Identify which cell holds the provided text, then report its [X, Y] central coordinate. 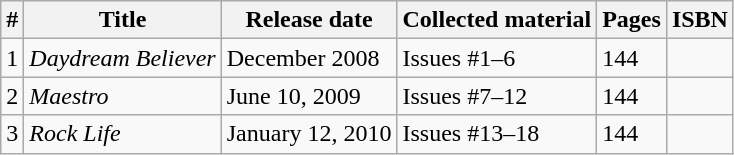
June 10, 2009 [309, 96]
# [12, 20]
January 12, 2010 [309, 134]
Issues #1–6 [497, 58]
December 2008 [309, 58]
Release date [309, 20]
Maestro [122, 96]
Pages [632, 20]
Rock Life [122, 134]
Daydream Believer [122, 58]
2 [12, 96]
Title [122, 20]
Issues #13–18 [497, 134]
3 [12, 134]
Collected material [497, 20]
1 [12, 58]
ISBN [700, 20]
Issues #7–12 [497, 96]
